From the cell containing the given text, extract its center point as [X, Y] coordinate. 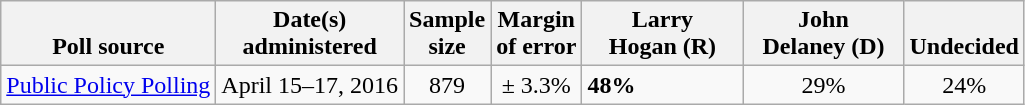
JohnDelaney (D) [824, 34]
Undecided [964, 34]
48% [662, 85]
Marginof error [536, 34]
24% [964, 85]
879 [448, 85]
Public Policy Polling [108, 85]
± 3.3% [536, 85]
Samplesize [448, 34]
29% [824, 85]
Date(s)administered [310, 34]
LarryHogan (R) [662, 34]
April 15–17, 2016 [310, 85]
Poll source [108, 34]
